Provide the [X, Y] coordinate of the cell's center where the given text is located.  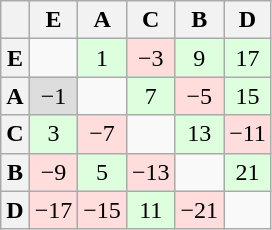
−7 [102, 134]
−1 [54, 96]
−9 [54, 172]
11 [150, 210]
−15 [102, 210]
−11 [248, 134]
21 [248, 172]
1 [102, 58]
7 [150, 96]
3 [54, 134]
13 [200, 134]
−5 [200, 96]
17 [248, 58]
9 [200, 58]
15 [248, 96]
5 [102, 172]
−13 [150, 172]
−17 [54, 210]
−3 [150, 58]
−21 [200, 210]
